Determine the [x, y] coordinate at the center of the cell enclosing the given text.  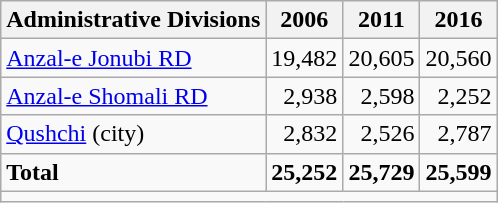
25,599 [458, 172]
25,252 [304, 172]
Qushchi (city) [134, 134]
2006 [304, 20]
2016 [458, 20]
20,605 [382, 58]
2,598 [382, 96]
Administrative Divisions [134, 20]
Total [134, 172]
2011 [382, 20]
2,526 [382, 134]
2,832 [304, 134]
Anzal-e Jonubi RD [134, 58]
2,938 [304, 96]
20,560 [458, 58]
Anzal-e Shomali RD [134, 96]
2,787 [458, 134]
25,729 [382, 172]
19,482 [304, 58]
2,252 [458, 96]
